Search for the cell housing the specified text and yield its (x, y) center coordinate. 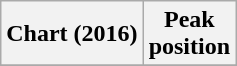
Chart (2016) (72, 34)
Peakposition (189, 34)
